For the text-containing cell, return its midpoint in (X, Y) coordinate format. 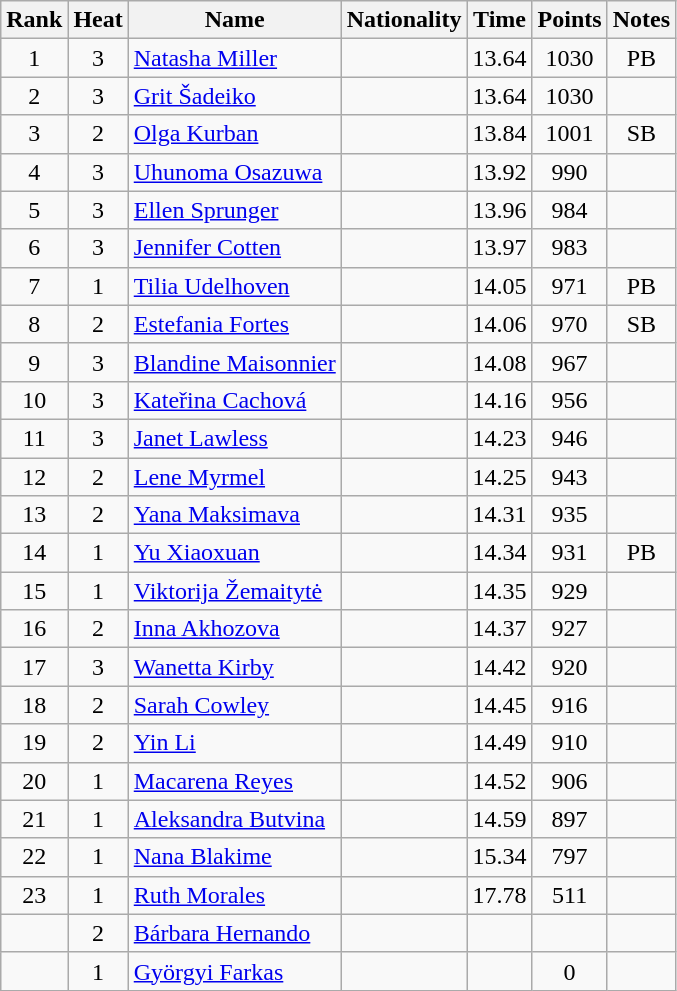
5 (34, 210)
15.34 (500, 857)
916 (570, 705)
Nana Blakime (234, 857)
935 (570, 515)
Name (234, 20)
984 (570, 210)
Estefania Fortes (234, 324)
910 (570, 743)
Points (570, 20)
Lene Myrmel (234, 477)
13.84 (500, 134)
967 (570, 362)
Uhunoma Osazuwa (234, 172)
931 (570, 553)
983 (570, 248)
897 (570, 819)
21 (34, 819)
14.08 (500, 362)
17.78 (500, 895)
14.34 (500, 553)
7 (34, 286)
797 (570, 857)
14.16 (500, 400)
Györgyi Farkas (234, 971)
929 (570, 591)
17 (34, 667)
18 (34, 705)
6 (34, 248)
13.96 (500, 210)
16 (34, 629)
Grit Šadeiko (234, 96)
Wanetta Kirby (234, 667)
927 (570, 629)
Tilia Udelhoven (234, 286)
Aleksandra Butvina (234, 819)
14.35 (500, 591)
14.23 (500, 438)
22 (34, 857)
14.45 (500, 705)
14.52 (500, 781)
Kateřina Cachová (234, 400)
970 (570, 324)
Rank (34, 20)
971 (570, 286)
11 (34, 438)
15 (34, 591)
Yana Maksimava (234, 515)
Ellen Sprunger (234, 210)
Jennifer Cotten (234, 248)
1001 (570, 134)
Bárbara Hernando (234, 933)
8 (34, 324)
19 (34, 743)
956 (570, 400)
Notes (641, 20)
Macarena Reyes (234, 781)
Yu Xiaoxuan (234, 553)
Heat (98, 20)
0 (570, 971)
Nationality (404, 20)
13 (34, 515)
14.59 (500, 819)
14.06 (500, 324)
12 (34, 477)
Inna Akhozova (234, 629)
943 (570, 477)
990 (570, 172)
Janet Lawless (234, 438)
14 (34, 553)
Yin Li (234, 743)
Ruth Morales (234, 895)
14.42 (500, 667)
4 (34, 172)
14.31 (500, 515)
13.92 (500, 172)
511 (570, 895)
Sarah Cowley (234, 705)
Viktorija Žemaitytė (234, 591)
Olga Kurban (234, 134)
9 (34, 362)
906 (570, 781)
10 (34, 400)
Blandine Maisonnier (234, 362)
Time (500, 20)
920 (570, 667)
14.05 (500, 286)
14.25 (500, 477)
946 (570, 438)
23 (34, 895)
20 (34, 781)
14.37 (500, 629)
13.97 (500, 248)
14.49 (500, 743)
Natasha Miller (234, 58)
